Return (x, y) of the center of cell containing provided text 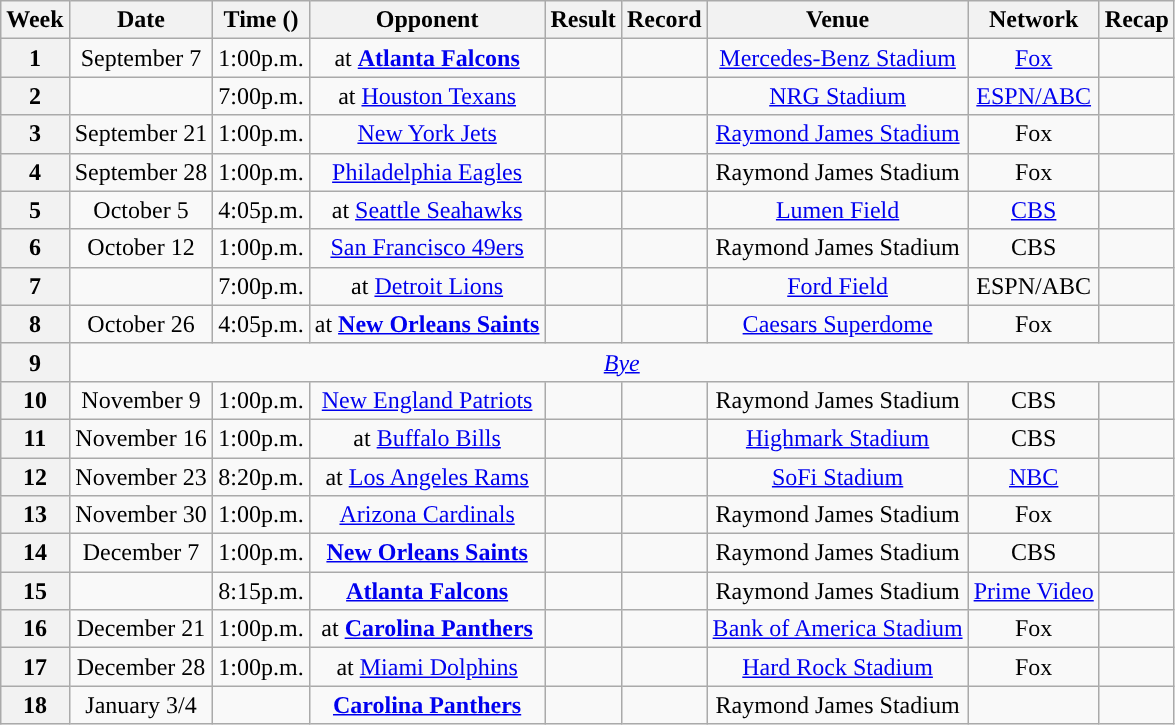
at Seattle Seahawks (427, 210)
7 (35, 286)
at Los Angeles Rams (427, 477)
Date (141, 20)
Hard Rock Stadium (838, 667)
1 (35, 58)
Arizona Cardinals (427, 515)
Mercedes-Benz Stadium (838, 58)
6 (35, 248)
at Atlanta Falcons (427, 58)
Time () (261, 20)
New Orleans Saints (427, 553)
NRG Stadium (838, 96)
16 (35, 629)
SoFi Stadium (838, 477)
January 3/4 (141, 705)
Opponent (427, 20)
New York Jets (427, 134)
Bank of America Stadium (838, 629)
18 (35, 705)
17 (35, 667)
11 (35, 438)
December 7 (141, 553)
October 5 (141, 210)
4 (35, 172)
2 (35, 96)
8:20p.m. (261, 477)
8 (35, 324)
November 9 (141, 400)
8:15p.m. (261, 591)
September 7 (141, 58)
November 16 (141, 438)
at Detroit Lions (427, 286)
14 (35, 553)
Prime Video (1034, 591)
December 28 (141, 667)
10 (35, 400)
3 (35, 134)
Caesars Superdome (838, 324)
at Miami Dolphins (427, 667)
New England Patriots (427, 400)
9 (35, 362)
Week (35, 20)
at Buffalo Bills (427, 438)
15 (35, 591)
at New Orleans Saints (427, 324)
5 (35, 210)
September 28 (141, 172)
Carolina Panthers (427, 705)
September 21 (141, 134)
Network (1034, 20)
Record (664, 20)
Bye (622, 362)
at Carolina Panthers (427, 629)
December 21 (141, 629)
October 12 (141, 248)
San Francisco 49ers (427, 248)
November 30 (141, 515)
NBC (1034, 477)
October 26 (141, 324)
at Houston Texans (427, 96)
Venue (838, 20)
Lumen Field (838, 210)
13 (35, 515)
Ford Field (838, 286)
Highmark Stadium (838, 438)
Result (583, 20)
Atlanta Falcons (427, 591)
12 (35, 477)
Recap (1136, 20)
November 23 (141, 477)
Philadelphia Eagles (427, 172)
